Return [x, y] of the center of cell containing provided text 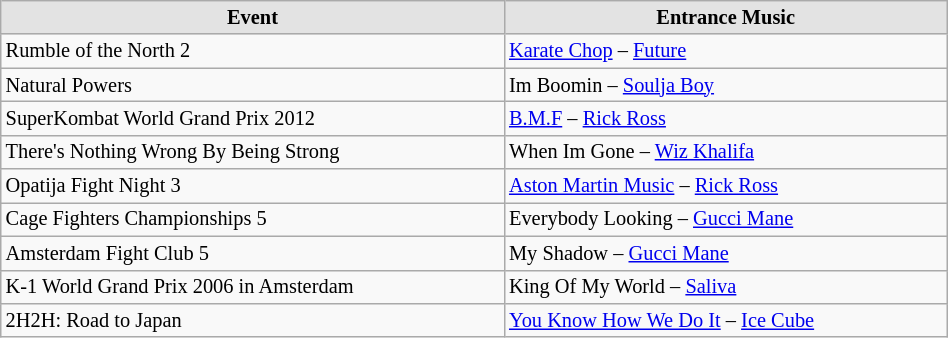
B.M.F – Rick Ross [726, 118]
Everybody Looking – Gucci Mane [726, 219]
Cage Fighters Championships 5 [252, 219]
When Im Gone – Wiz Khalifa [726, 152]
K-1 World Grand Prix 2006 in Amsterdam [252, 287]
Opatija Fight Night 3 [252, 186]
You Know How We Do It – Ice Cube [726, 320]
Karate Chop – Future [726, 51]
Natural Powers [252, 85]
My Shadow – Gucci Mane [726, 253]
Aston Martin Music – Rick Ross [726, 186]
There's Nothing Wrong By Being Strong [252, 152]
Rumble of the North 2 [252, 51]
Entrance Music [726, 17]
2H2H: Road to Japan [252, 320]
King Of My World – Saliva [726, 287]
Event [252, 17]
SuperKombat World Grand Prix 2012 [252, 118]
Im Boomin – Soulja Boy [726, 85]
Amsterdam Fight Club 5 [252, 253]
